Return the [X, Y] coordinate for the center point of the cell that contains the specified text.  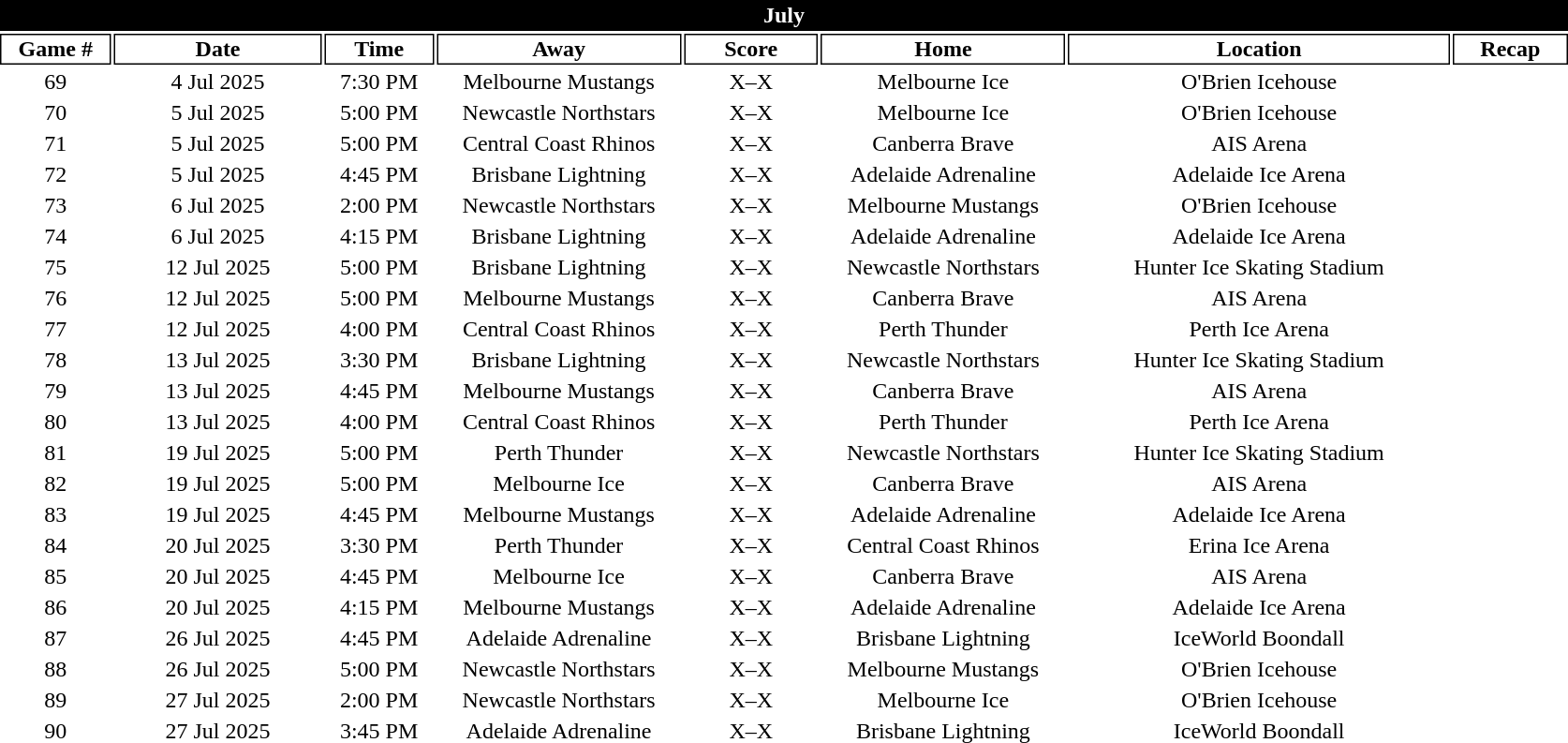
73 [56, 205]
4 Jul 2025 [218, 82]
Home [943, 49]
69 [56, 82]
Game # [56, 49]
84 [56, 545]
80 [56, 422]
75 [56, 267]
Score [751, 49]
Erina Ice Arena [1259, 545]
IceWorld Boondall [1259, 638]
27 Jul 2025 [218, 700]
July [784, 15]
78 [56, 360]
Location [1259, 49]
76 [56, 298]
72 [56, 174]
83 [56, 514]
Time [379, 49]
85 [56, 576]
86 [56, 607]
Recap [1510, 49]
70 [56, 112]
82 [56, 483]
77 [56, 329]
74 [56, 236]
81 [56, 453]
87 [56, 638]
79 [56, 391]
7:30 PM [379, 82]
89 [56, 700]
Away [559, 49]
71 [56, 143]
88 [56, 669]
Date [218, 49]
